Return (X, Y) of the center of cell containing provided text 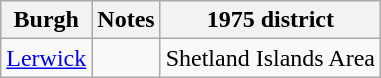
Notes (126, 20)
Shetland Islands Area (270, 58)
Burgh (46, 20)
Lerwick (46, 58)
1975 district (270, 20)
